Detect which cell encompasses the target text, then output its (x, y) center coordinate. 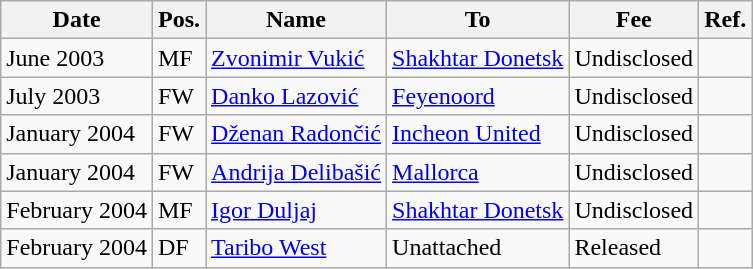
Andrija Delibašić (296, 172)
DF (178, 248)
Pos. (178, 20)
Igor Duljaj (296, 210)
Fee (634, 20)
Unattached (478, 248)
June 2003 (77, 58)
Taribo West (296, 248)
To (478, 20)
Mallorca (478, 172)
Released (634, 248)
Date (77, 20)
Incheon United (478, 134)
July 2003 (77, 96)
Zvonimir Vukić (296, 58)
Ref. (726, 20)
Danko Lazović (296, 96)
Dženan Radončić (296, 134)
Feyenoord (478, 96)
Name (296, 20)
